Return (x, y) of the center of cell containing provided text 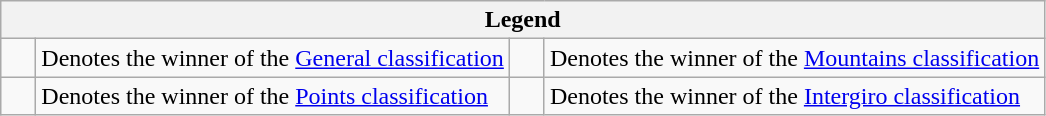
Denotes the winner of the Intergiro classification (794, 96)
Denotes the winner of the General classification (273, 58)
Denotes the winner of the Mountains classification (794, 58)
Legend (523, 20)
Denotes the winner of the Points classification (273, 96)
